From the cell containing the given text, extract its center point as [x, y] coordinate. 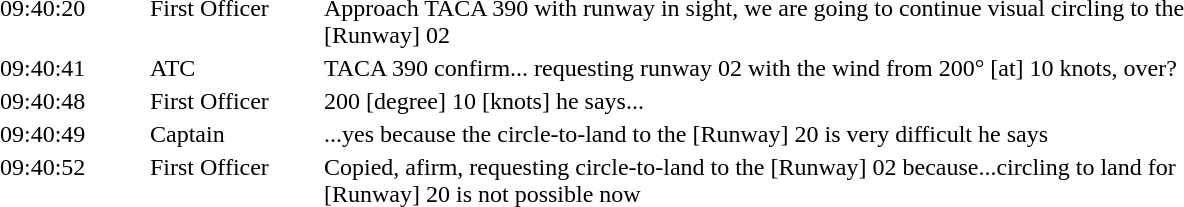
ATC [234, 68]
First Officer [234, 101]
Captain [234, 134]
